For the text-containing cell, return its midpoint in (x, y) coordinate format. 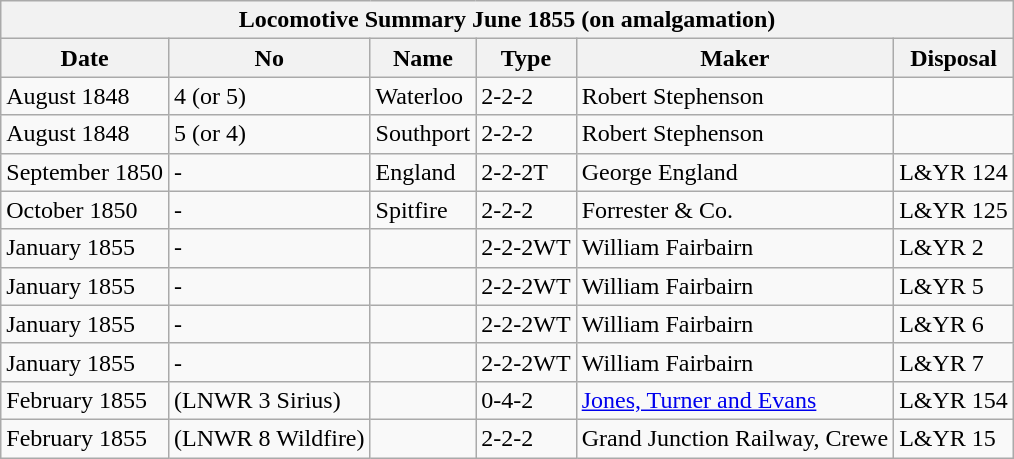
L&YR 154 (954, 400)
England (423, 172)
Forrester & Co. (734, 210)
Waterloo (423, 96)
Locomotive Summary June 1855 (on amalgamation) (508, 20)
L&YR 124 (954, 172)
4 (or 5) (269, 96)
L&YR 5 (954, 286)
5 (or 4) (269, 134)
October 1850 (85, 210)
L&YR 2 (954, 248)
(LNWR 3 Sirius) (269, 400)
Jones, Turner and Evans (734, 400)
Disposal (954, 58)
George England (734, 172)
Maker (734, 58)
0-4-2 (526, 400)
Type (526, 58)
Date (85, 58)
Grand Junction Railway, Crewe (734, 438)
Name (423, 58)
L&YR 7 (954, 362)
September 1850 (85, 172)
No (269, 58)
L&YR 6 (954, 324)
Spitfire (423, 210)
(LNWR 8 Wildfire) (269, 438)
L&YR 125 (954, 210)
2-2-2T (526, 172)
Southport (423, 134)
L&YR 15 (954, 438)
